Output the (x, y) coordinate of the center of the cell containing the given text.  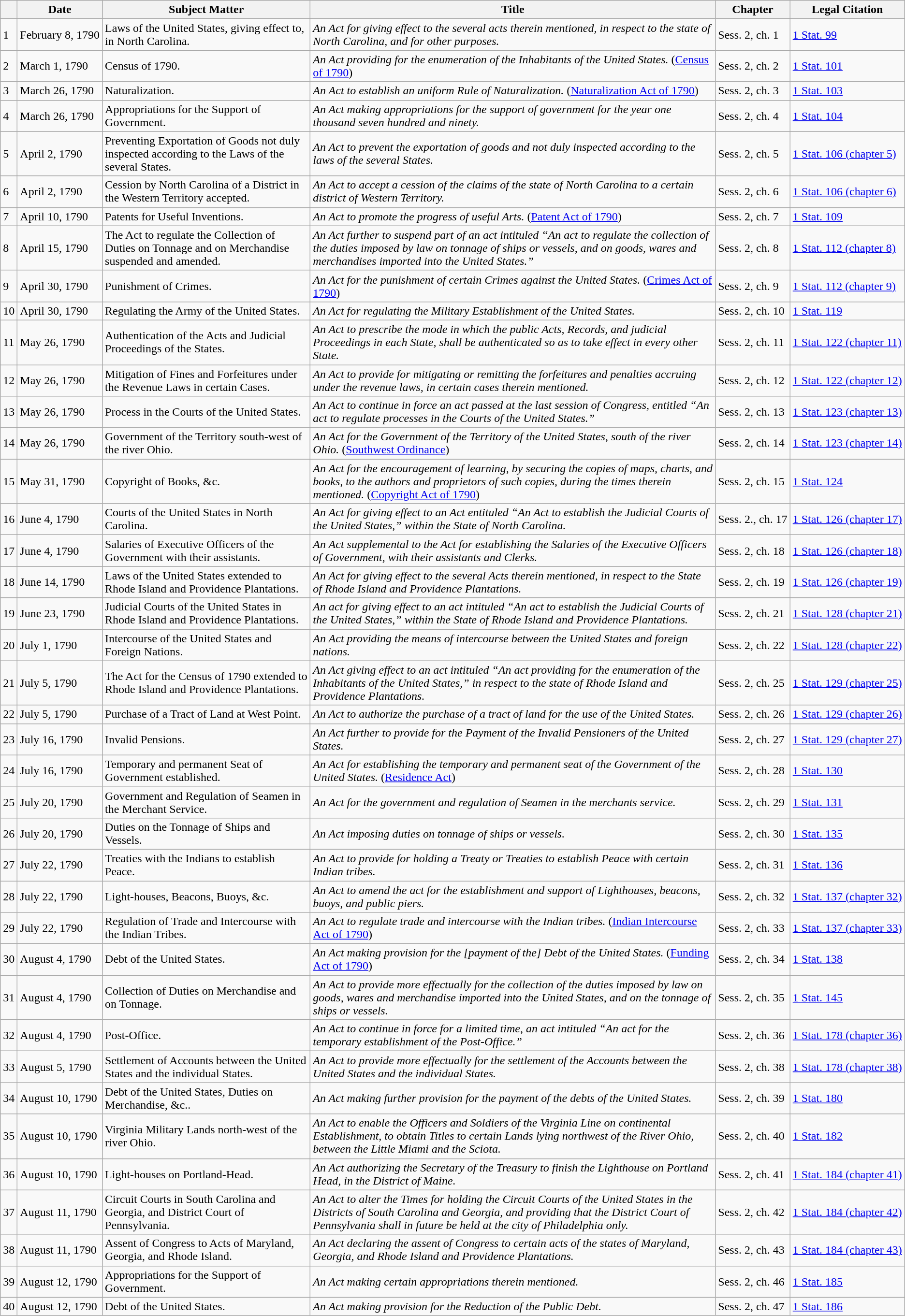
1 Stat. 103 (847, 91)
Copyright of Books, &c. (206, 481)
Government of the Territory south-west of the river Ohio. (206, 444)
Sess. 2, ch. 22 (753, 645)
33 (9, 1067)
Treaties with the Indians to establish Peace. (206, 865)
15 (9, 481)
Sess. 2, ch. 47 (753, 1306)
An Act for giving effect to an Act entituled “An Act to establish the Judicial Courts of the United States,” within the State of North Carolina. (513, 519)
The Act to regulate the Collection of Duties on Tonnage and on Merchandise suspended and amended. (206, 248)
1 Stat. 128 (chapter 21) (847, 614)
An Act making provision for the [payment of the] Debt of the United States. (Funding Act of 1790) (513, 960)
An Act for giving effect to the several acts therein mentioned, in respect to the state of North Carolina, and for other purposes. (513, 35)
July 1, 1790 (60, 645)
February 8, 1790 (60, 35)
Sess. 2, ch. 29 (753, 802)
Sess. 2, ch. 36 (753, 1035)
9 (9, 286)
June 14, 1790 (60, 582)
12 (9, 380)
32 (9, 1035)
38 (9, 1250)
1 Stat. 138 (847, 960)
An Act providing the means of intercourse between the United States and foreign nations. (513, 645)
An Act for the government and regulation of Seamen in the merchants service. (513, 802)
An Act to authorize the purchase of a tract of land for the use of the United States. (513, 714)
1 Stat. 182 (847, 1136)
26 (9, 833)
1 Stat. 186 (847, 1306)
Assent of Congress to Acts of Maryland, Georgia, and Rhode Island. (206, 1250)
Sess. 2., ch. 17 (753, 519)
1 Stat. 145 (847, 998)
Debt of the United States, Duties on Merchandise, &c.. (206, 1098)
Sess. 2, ch. 31 (753, 865)
Sess. 2, ch. 8 (753, 248)
8 (9, 248)
Subject Matter (206, 10)
Sess. 2, ch. 4 (753, 116)
An Act to promote the progress of useful Arts. (Patent Act of 1790) (513, 217)
40 (9, 1306)
22 (9, 714)
Sess. 2, ch. 14 (753, 444)
Sess. 2, ch. 11 (753, 342)
1 Stat. 185 (847, 1282)
An Act for regulating the Military Establishment of the United States. (513, 311)
1 Stat. 106 (chapter 5) (847, 154)
Intercourse of the United States and Foreign Nations. (206, 645)
1 Stat. 137 (chapter 32) (847, 896)
1 Stat. 109 (847, 217)
1 Stat. 122 (chapter 11) (847, 342)
Sess. 2, ch. 15 (753, 481)
Settlement of Accounts between the United States and the individual States. (206, 1067)
1 Stat. 126 (chapter 18) (847, 551)
37 (9, 1212)
36 (9, 1174)
1 Stat. 178 (chapter 36) (847, 1035)
An Act making further provision for the payment of the debts of the United States. (513, 1098)
1 Stat. 184 (chapter 42) (847, 1212)
Sess. 2, ch. 30 (753, 833)
Salaries of Executive Officers of the Government with their assistants. (206, 551)
1 Stat. 123 (chapter 13) (847, 412)
1 Stat. 184 (chapter 43) (847, 1250)
1 Stat. 180 (847, 1098)
Circuit Courts in South Carolina and Georgia, and District Court of Pennsylvania. (206, 1212)
20 (9, 645)
May 31, 1790 (60, 481)
Census of 1790. (206, 66)
Sess. 2, ch. 28 (753, 770)
An Act making certain appropriations therein mentioned. (513, 1282)
16 (9, 519)
1 Stat. 104 (847, 116)
1 Stat. 126 (chapter 17) (847, 519)
An Act for the punishment of certain Crimes against the United States. (Crimes Act of 1790) (513, 286)
An Act declaring the assent of Congress to certain acts of the states of Maryland, Georgia, and Rhode Island and Providence Plantations. (513, 1250)
1 Stat. 112 (chapter 8) (847, 248)
1 Stat. 135 (847, 833)
Sess. 2, ch. 33 (753, 928)
Punishment of Crimes. (206, 286)
Sess. 2, ch. 19 (753, 582)
1 Stat. 128 (chapter 22) (847, 645)
1 Stat. 119 (847, 311)
Sess. 2, ch. 42 (753, 1212)
March 1, 1790 (60, 66)
Naturalization. (206, 91)
21 (9, 683)
Sess. 2, ch. 34 (753, 960)
Preventing Exportation of Goods not duly inspected according to the Laws of the several States. (206, 154)
30 (9, 960)
1 Stat. 178 (chapter 38) (847, 1067)
Sess. 2, ch. 39 (753, 1098)
Laws of the United States, giving effect to, in North Carolina. (206, 35)
Sess. 2, ch. 43 (753, 1250)
34 (9, 1098)
23 (9, 739)
Sess. 2, ch. 7 (753, 217)
Sess. 2, ch. 35 (753, 998)
Sess. 2, ch. 1 (753, 35)
Sess. 2, ch. 41 (753, 1174)
An Act to prevent the exportation of goods and not duly inspected according to the laws of the several States. (513, 154)
25 (9, 802)
Virginia Military Lands north-west of the river Ohio. (206, 1136)
1 Stat. 129 (chapter 26) (847, 714)
3 (9, 91)
14 (9, 444)
Temporary and permanent Seat of Government established. (206, 770)
4 (9, 116)
1 Stat. 101 (847, 66)
1 (9, 35)
11 (9, 342)
Collection of Duties on Merchandise and on Tonnage. (206, 998)
April 15, 1790 (60, 248)
An Act to regulate trade and intercourse with the Indian tribes. (Indian Intercourse Act of 1790) (513, 928)
Regulating the Army of the United States. (206, 311)
1 Stat. 106 (chapter 6) (847, 191)
Government and Regulation of Seamen in the Merchant Service. (206, 802)
Sess. 2, ch. 18 (753, 551)
1 Stat. 184 (chapter 41) (847, 1174)
1 Stat. 124 (847, 481)
Process in the Courts of the United States. (206, 412)
29 (9, 928)
Sess. 2, ch. 9 (753, 286)
Chapter (753, 10)
Cession by North Carolina of a District in the Western Territory accepted. (206, 191)
1 Stat. 126 (chapter 19) (847, 582)
Mitigation of Fines and Forfeitures under the Revenue Laws in certain Cases. (206, 380)
Sess. 2, ch. 38 (753, 1067)
An Act to provide for mitigating or remitting the forfeitures and penalties accruing under the revenue laws, in certain cases therein mentioned. (513, 380)
An Act to establish an uniform Rule of Naturalization. (Naturalization Act of 1790) (513, 91)
Sess. 2, ch. 5 (753, 154)
Authentication of the Acts and Judicial Proceedings of the States. (206, 342)
35 (9, 1136)
1 Stat. 130 (847, 770)
Regulation of Trade and Intercourse with the Indian Tribes. (206, 928)
Sess. 2, ch. 3 (753, 91)
Sess. 2, ch. 10 (753, 311)
1 Stat. 129 (chapter 27) (847, 739)
31 (9, 998)
Sess. 2, ch. 21 (753, 614)
An Act for the Government of the Territory of the United States, south of the river Ohio. (Southwest Ordinance) (513, 444)
17 (9, 551)
Sess. 2, ch. 6 (753, 191)
Courts of the United States in North Carolina. (206, 519)
Sess. 2, ch. 13 (753, 412)
5 (9, 154)
The Act for the Census of 1790 extended to Rhode Island and Providence Plantations. (206, 683)
39 (9, 1282)
Light-houses, Beacons, Buoys, &c. (206, 896)
Date (60, 10)
June 23, 1790 (60, 614)
Sess. 2, ch. 2 (753, 66)
Sess. 2, ch. 26 (753, 714)
Purchase of a Tract of Land at West Point. (206, 714)
April 10, 1790 (60, 217)
August 5, 1790 (60, 1067)
An Act to continue in force for a limited time, an act intituled “An act for the temporary establishment of the Post-Office.” (513, 1035)
Legal Citation (847, 10)
27 (9, 865)
6 (9, 191)
1 Stat. 112 (chapter 9) (847, 286)
Judicial Courts of the United States in Rhode Island and Providence Plantations. (206, 614)
Sess. 2, ch. 27 (753, 739)
1 Stat. 122 (chapter 12) (847, 380)
Sess. 2, ch. 40 (753, 1136)
An Act to provide for holding a Treaty or Treaties to establish Peace with certain Indian tribes. (513, 865)
An Act further to provide for the Payment of the Invalid Pensioners of the United States. (513, 739)
Sess. 2, ch. 25 (753, 683)
24 (9, 770)
An Act authorizing the Secretary of the Treasury to finish the Lighthouse on Portland Head, in the District of Maine. (513, 1174)
1 Stat. 131 (847, 802)
Sess. 2, ch. 46 (753, 1282)
An Act for establishing the temporary and permanent seat of the Government of the United States. (Residence Act) (513, 770)
Duties on the Tonnage of Ships and Vessels. (206, 833)
Title (513, 10)
10 (9, 311)
An Act supplemental to the Act for establishing the Salaries of the Executive Officers of Government, with their assistants and Clerks. (513, 551)
An Act providing for the enumeration of the Inhabitants of the United States. (Census of 1790) (513, 66)
Light-houses on Portland-Head. (206, 1174)
1 Stat. 136 (847, 865)
28 (9, 896)
18 (9, 582)
Laws of the United States extended to Rhode Island and Providence Plantations. (206, 582)
2 (9, 66)
Invalid Pensions. (206, 739)
Sess. 2, ch. 32 (753, 896)
An Act for giving effect to the several Acts therein mentioned, in respect to the State of Rhode Island and Providence Plantations. (513, 582)
An Act making appropriations for the support of government for the year one thousand seven hundred and ninety. (513, 116)
Patents for Useful Inventions. (206, 217)
13 (9, 412)
Post-Office. (206, 1035)
Sess. 2, ch. 12 (753, 380)
1 Stat. 129 (chapter 25) (847, 683)
7 (9, 217)
An Act imposing duties on tonnage of ships or vessels. (513, 833)
19 (9, 614)
1 Stat. 99 (847, 35)
1 Stat. 123 (chapter 14) (847, 444)
An Act to amend the act for the establishment and support of Lighthouses, beacons, buoys, and public piers. (513, 896)
1 Stat. 137 (chapter 33) (847, 928)
An Act to provide more effectually for the settlement of the Accounts between the United States and the individual States. (513, 1067)
An Act to accept a cession of the claims of the state of North Carolina to a certain district of Western Territory. (513, 191)
An Act making provision for the Reduction of the Public Debt. (513, 1306)
